Search for the cell housing the specified text and yield its (x, y) center coordinate. 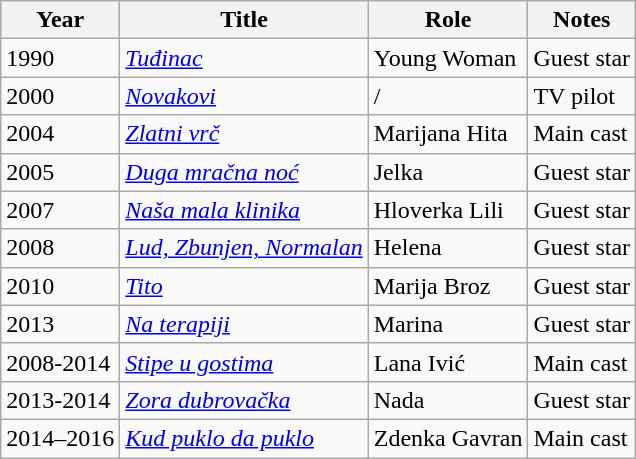
2008 (60, 248)
Marina (448, 324)
2014–2016 (60, 438)
Notes (582, 20)
Helena (448, 248)
Lud, Zbunjen, Normalan (244, 248)
Stipe u gostima (244, 362)
Tito (244, 286)
Zdenka Gavran (448, 438)
Hloverka Lili (448, 210)
Naša mala klinika (244, 210)
Role (448, 20)
Marijana Hita (448, 134)
Nada (448, 400)
Na terapiji (244, 324)
2005 (60, 172)
2010 (60, 286)
Marija Broz (448, 286)
Duga mračna noć (244, 172)
Novakovi (244, 96)
Jelka (448, 172)
Lana Ivić (448, 362)
2013 (60, 324)
1990 (60, 58)
2013-2014 (60, 400)
Tuđinac (244, 58)
/ (448, 96)
Year (60, 20)
2000 (60, 96)
Kud puklo da puklo (244, 438)
2008-2014 (60, 362)
2004 (60, 134)
2007 (60, 210)
Title (244, 20)
Zlatni vrč (244, 134)
TV pilot (582, 96)
Young Woman (448, 58)
Zora dubrovačka (244, 400)
